Return the (X, Y) coordinate for the center point of the cell that contains the specified text.  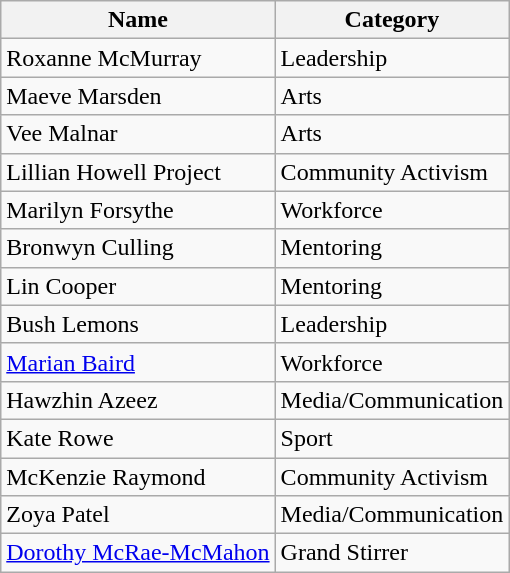
Bronwyn Culling (138, 248)
Name (138, 20)
Hawzhin Azeez (138, 400)
Maeve Marsden (138, 96)
Lillian Howell Project (138, 172)
Sport (392, 438)
Category (392, 20)
Roxanne McMurray (138, 58)
McKenzie Raymond (138, 477)
Grand Stirrer (392, 553)
Kate Rowe (138, 438)
Marian Baird (138, 362)
Lin Cooper (138, 286)
Marilyn Forsythe (138, 210)
Bush Lemons (138, 324)
Zoya Patel (138, 515)
Vee Malnar (138, 134)
Dorothy McRae-McMahon (138, 553)
